Search for the cell housing the specified text and yield its [x, y] center coordinate. 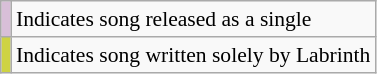
Indicates song written solely by Labrinth [193, 55]
Indicates song released as a single [193, 19]
